Pinpoint the cell where the given text exists, returning its [X, Y] midpoint coordinate. 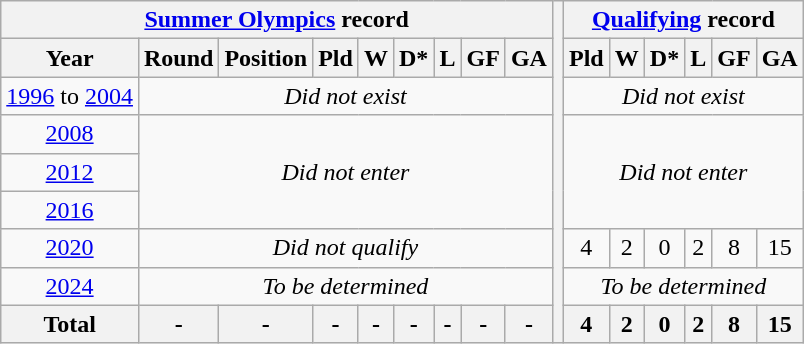
Summer Olympics record [277, 20]
1996 to 2004 [70, 96]
2020 [70, 248]
Did not qualify [345, 248]
Qualifying record [683, 20]
2024 [70, 286]
2016 [70, 210]
Total [70, 324]
Position [266, 58]
2008 [70, 134]
Round [178, 58]
Year [70, 58]
2012 [70, 172]
